Capture the cell that displays the provided text and extract its [x, y] central coordinate. 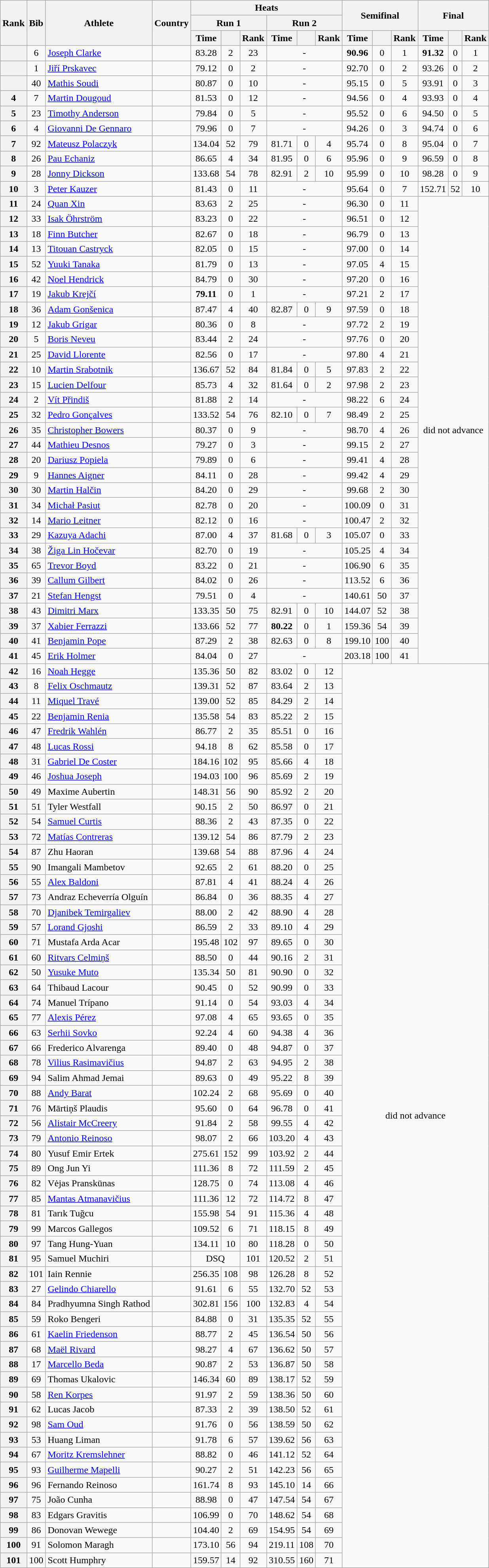
95.04 [433, 143]
94.26 [358, 128]
90.96 [358, 53]
Mathieu Desnos [99, 445]
133.35 [206, 611]
Peter Kauzer [99, 189]
93.91 [433, 83]
133.68 [206, 173]
87.79 [282, 837]
97.05 [358, 264]
148.62 [282, 1515]
85.58 [282, 746]
80.37 [206, 430]
87.29 [206, 641]
Gabriel De Coster [99, 761]
Vít Přindiš [99, 400]
97.59 [358, 309]
85.73 [206, 384]
João Cunha [99, 1500]
93.93 [433, 98]
139.68 [206, 852]
139.62 [282, 1440]
Run 1 [229, 23]
146.34 [206, 1379]
79.89 [206, 460]
144.07 [358, 611]
Alexis Pérez [99, 1018]
Edgars Gravitis [99, 1515]
97.72 [358, 324]
Thomas Ukalovic [99, 1379]
152 [230, 1153]
Salim Ahmad Jemai [99, 1078]
80.36 [206, 324]
Joshua Joseph [99, 776]
113.52 [358, 580]
84.02 [206, 580]
95.22 [282, 1078]
136.67 [206, 369]
132.83 [282, 1304]
92.24 [206, 1033]
84.04 [206, 656]
Titouan Castryck [99, 249]
Alex Baldoni [99, 882]
Callum Gilbert [99, 580]
97.20 [358, 279]
95.96 [358, 158]
82.05 [206, 249]
Samuel Muchiri [99, 1259]
Yusuke Muto [99, 972]
139.00 [206, 701]
83.44 [206, 339]
97.83 [358, 369]
Marcello Beda [99, 1364]
88.00 [206, 912]
Fredrik Wahlén [99, 731]
Benjamin Pope [99, 641]
Frederico Alvarenga [99, 1048]
96.30 [358, 204]
154.95 [282, 1530]
87.33 [206, 1410]
82.70 [206, 550]
140.61 [358, 596]
Fernando Reinoso [99, 1485]
100.47 [358, 520]
Jonny Dickson [99, 173]
219.11 [282, 1545]
Kaelin Friedenson [99, 1334]
Stefan Hengst [99, 596]
95.52 [358, 113]
Yuuki Tanaka [99, 264]
Imangali Mambetov [99, 867]
203.18 [358, 656]
Vilius Rasimavičius [99, 1063]
89.65 [282, 942]
118.15 [282, 1229]
109.52 [206, 1229]
82.56 [206, 354]
86.77 [206, 731]
Erik Holmer [99, 656]
96.51 [358, 219]
81.64 [282, 384]
159.36 [358, 626]
81.53 [206, 98]
99.42 [358, 475]
100.09 [358, 505]
152.71 [433, 189]
155.98 [206, 1214]
Dariusz Popiela [99, 460]
Mathis Soudi [99, 83]
199.10 [358, 641]
Adam Gonšenica [99, 309]
126.28 [282, 1274]
90.27 [206, 1470]
Lucas Jacob [99, 1410]
Samuel Curtis [99, 822]
194.03 [206, 776]
81.43 [206, 189]
Matías Contreras [99, 837]
90.90 [282, 972]
139.12 [206, 837]
84.79 [206, 279]
96.79 [358, 234]
88.35 [282, 897]
Tarık Tuğcu [99, 1214]
184.16 [206, 761]
Donovan Wewege [99, 1530]
Huang Liman [99, 1440]
138.59 [282, 1425]
Trevor Boyd [99, 565]
Pedro Gonçalves [99, 415]
82.78 [206, 505]
91.14 [206, 1003]
Martin Halčin [99, 490]
173.10 [206, 1545]
98.49 [358, 415]
Lorand Gjoshi [99, 927]
Martin Dougoud [99, 98]
Jakub Krejčí [99, 294]
135.58 [206, 716]
159.57 [206, 1560]
103.92 [282, 1153]
90.99 [282, 988]
Solomon Maragh [99, 1545]
95.69 [282, 1093]
Giovanni De Gennaro [99, 128]
93.26 [433, 68]
156 [230, 1304]
Joseph Clarke [99, 53]
98.28 [433, 173]
89.63 [206, 1078]
Hannes Aigner [99, 475]
85.92 [282, 792]
Pau Echaniz [99, 158]
256.35 [206, 1274]
275.61 [206, 1153]
106.99 [206, 1515]
Jiří Prskavec [99, 68]
135.36 [206, 671]
84.29 [282, 701]
Zhu Haoran [99, 852]
Mārtiņš Plaudis [99, 1108]
97.21 [358, 294]
Lucas Rossi [99, 746]
Christopher Bowers [99, 430]
Heats [266, 8]
98.22 [358, 400]
Serhii Sovko [99, 1033]
88.20 [282, 867]
86.97 [282, 807]
97.08 [206, 1018]
92.70 [358, 68]
90.87 [206, 1364]
91.84 [206, 1123]
79.84 [206, 113]
Manuel Trípano [99, 1003]
82.12 [206, 520]
87.81 [206, 882]
Athlete [99, 23]
82.87 [282, 309]
142.23 [282, 1470]
94.50 [433, 113]
Miquel Travé [99, 701]
91.76 [206, 1425]
91.97 [206, 1394]
160 [306, 1560]
Maxime Aubertin [99, 792]
Country [172, 23]
94.38 [282, 1033]
88.82 [206, 1455]
Andraz Echeverría Olguín [99, 897]
81.88 [206, 400]
132.70 [282, 1289]
Mantas Atmanavičius [99, 1199]
Thibaud Lacour [99, 988]
Noel Hendrick [99, 279]
97.00 [358, 249]
310.55 [282, 1560]
136.62 [282, 1349]
95.74 [358, 143]
96.78 [282, 1108]
85.66 [282, 761]
81.68 [282, 535]
81.71 [282, 143]
86.84 [206, 897]
85.22 [282, 716]
Mustafa Arda Acar [99, 942]
88.36 [206, 822]
83.63 [206, 204]
138.17 [282, 1379]
87.96 [282, 852]
99.41 [358, 460]
135.34 [206, 972]
88.98 [206, 1500]
87.47 [206, 309]
Andy Barat [99, 1093]
Alistair McCreery [99, 1123]
81.95 [282, 158]
84.20 [206, 490]
97.76 [358, 339]
79.12 [206, 68]
133.52 [206, 415]
147.54 [282, 1500]
111.59 [282, 1168]
Dimitri Marx [99, 611]
80.87 [206, 83]
89.10 [282, 927]
Kazuya Adachi [99, 535]
96.59 [433, 158]
Quan Xin [99, 204]
Tang Hung-Yuan [99, 1244]
Xabier Ferrazzi [99, 626]
161.74 [206, 1485]
David Llorente [99, 354]
Jakub Grigar [99, 324]
91.32 [433, 53]
95.15 [358, 83]
Antonio Reinoso [99, 1138]
Guilherme Mapelli [99, 1470]
Mateusz Polaczyk [99, 143]
Isak Öhrström [99, 219]
Boris Neveu [99, 339]
Gelindo Chiarello [99, 1289]
115.36 [282, 1214]
79.27 [206, 445]
88.50 [206, 957]
134.11 [206, 1244]
82.67 [206, 234]
114.72 [282, 1199]
90.15 [206, 807]
88.77 [206, 1334]
83.23 [206, 219]
84.11 [206, 475]
81.79 [206, 264]
Final [453, 15]
92.65 [206, 867]
93.03 [282, 1003]
Run 2 [305, 23]
91.78 [206, 1440]
86.65 [206, 158]
83.64 [282, 686]
113.08 [282, 1184]
Benjamin Renia [99, 716]
Bib [36, 23]
103.20 [282, 1138]
133.66 [206, 626]
128.75 [206, 1184]
97.80 [358, 354]
Felix Oschmautz [99, 686]
Semifinal [380, 15]
97.98 [358, 384]
95.64 [358, 189]
99.55 [282, 1123]
Moritz Kremslehner [99, 1455]
Djanibek Temirgaliev [99, 912]
88.24 [282, 882]
93.65 [282, 1018]
99.68 [358, 490]
138.36 [282, 1394]
Iain Rennie [99, 1274]
135.35 [282, 1319]
95.99 [358, 173]
83.22 [206, 565]
87.00 [206, 535]
91.61 [206, 1289]
94.95 [282, 1063]
Ritvars Celmiņš [99, 957]
89.40 [206, 1048]
Ren Korpes [99, 1394]
98.70 [358, 430]
106.90 [358, 565]
87.35 [282, 822]
102.24 [206, 1093]
99.15 [358, 445]
82.10 [282, 415]
138.50 [282, 1410]
118.28 [282, 1244]
120.52 [282, 1259]
81.84 [282, 369]
136.54 [282, 1334]
105.07 [358, 535]
90.16 [282, 957]
Sam Oud [99, 1425]
94.74 [433, 128]
Žiga Lin Hočevar [99, 550]
DSQ [215, 1259]
94.56 [358, 98]
83.28 [206, 53]
Lucien Delfour [99, 384]
104.40 [206, 1530]
Marcos Gallegos [99, 1229]
Mario Leitner [99, 520]
94.18 [206, 746]
86.59 [206, 927]
90.45 [206, 988]
139.31 [206, 686]
134.04 [206, 143]
80.22 [282, 626]
141.12 [282, 1455]
Roko Bengeri [99, 1319]
95.60 [206, 1108]
Timothy Anderson [99, 113]
195.48 [206, 942]
Ong Jun Yi [99, 1168]
136.87 [282, 1364]
88.90 [282, 912]
85.69 [282, 776]
Martin Srabotnik [99, 369]
82.63 [282, 641]
84.88 [206, 1319]
Yusuf Emir Ertek [99, 1153]
Michał Pasiut [99, 505]
Tyler Westfall [99, 807]
Scott Humphry [99, 1560]
98.27 [206, 1349]
85.51 [282, 731]
83.02 [282, 671]
79.96 [206, 128]
Vėjas Pranskūnas [99, 1184]
105.25 [358, 550]
79.11 [206, 294]
79.51 [206, 596]
148.31 [206, 792]
302.81 [206, 1304]
Noah Hegge [99, 671]
98.07 [206, 1138]
Pradhyumna Singh Rathod [99, 1304]
145.10 [282, 1485]
Maël Rivard [99, 1349]
Finn Butcher [99, 234]
